From the cell containing the given text, extract its center point as (x, y) coordinate. 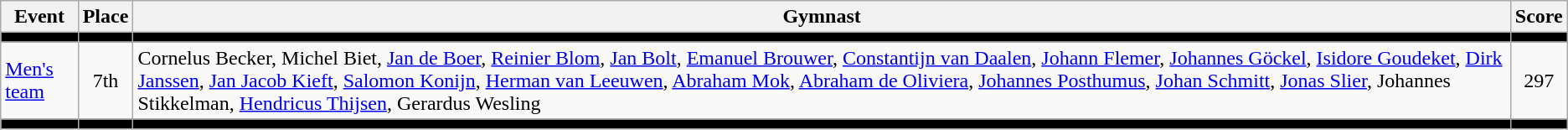
7th (106, 81)
Place (106, 17)
Event (39, 17)
Score (1539, 17)
Men's team (39, 81)
Gymnast (822, 17)
297 (1539, 81)
